Provide the (X, Y) coordinate of the cell's center where the given text is located.  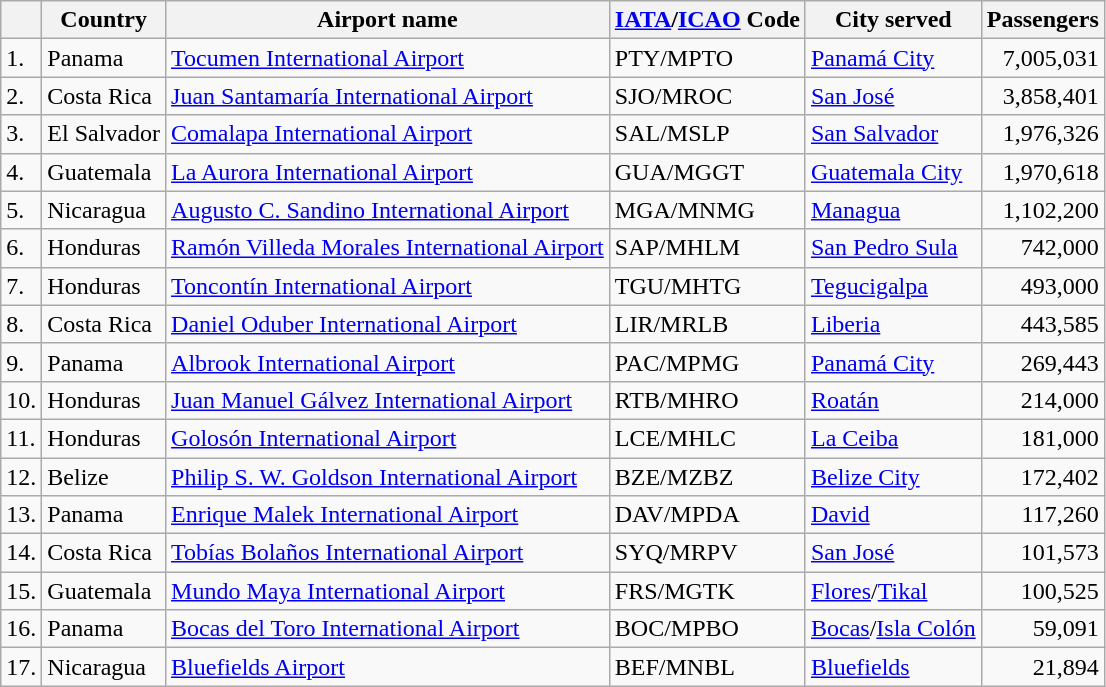
BZE/MZBZ (707, 477)
172,402 (1042, 477)
Belize City (893, 477)
Roatán (893, 400)
PTY/MPTO (707, 58)
Enrique Malek International Airport (388, 515)
San Pedro Sula (893, 248)
Tobías Bolaños International Airport (388, 553)
DAV/MPDA (707, 515)
59,091 (1042, 629)
La Ceiba (893, 438)
6. (22, 248)
GUA/MGGT (707, 172)
San Salvador (893, 134)
Juan Manuel Gálvez International Airport (388, 400)
SYQ/MRPV (707, 553)
Bluefields (893, 667)
Daniel Oduber International Airport (388, 324)
El Salvador (104, 134)
3,858,401 (1042, 96)
RTB/MHRO (707, 400)
Bluefields Airport (388, 667)
7. (22, 286)
SAL/MSLP (707, 134)
Mundo Maya International Airport (388, 591)
Airport name (388, 20)
LCE/MHLC (707, 438)
FRS/MGTK (707, 591)
Flores/Tikal (893, 591)
Golosón International Airport (388, 438)
Liberia (893, 324)
IATA/ICAO Code (707, 20)
Bocas del Toro International Airport (388, 629)
4. (22, 172)
443,585 (1042, 324)
181,000 (1042, 438)
101,573 (1042, 553)
Albrook International Airport (388, 362)
1,970,618 (1042, 172)
TGU/MHTG (707, 286)
SAP/MHLM (707, 248)
PAC/MPMG (707, 362)
David (893, 515)
City served (893, 20)
Managua (893, 210)
Comalapa International Airport (388, 134)
MGA/MNMG (707, 210)
1. (22, 58)
10. (22, 400)
15. (22, 591)
Country (104, 20)
Toncontín International Airport (388, 286)
Passengers (1042, 20)
SJO/MROC (707, 96)
7,005,031 (1042, 58)
Tegucigalpa (893, 286)
16. (22, 629)
Bocas/Isla Colón (893, 629)
13. (22, 515)
Tocumen International Airport (388, 58)
17. (22, 667)
Ramón Villeda Morales International Airport (388, 248)
LIR/MRLB (707, 324)
BEF/MNBL (707, 667)
2. (22, 96)
3. (22, 134)
12. (22, 477)
1,976,326 (1042, 134)
La Aurora International Airport (388, 172)
11. (22, 438)
1,102,200 (1042, 210)
5. (22, 210)
Augusto C. Sandino International Airport (388, 210)
8. (22, 324)
493,000 (1042, 286)
14. (22, 553)
100,525 (1042, 591)
Belize (104, 477)
BOC/MPBO (707, 629)
9. (22, 362)
269,443 (1042, 362)
Guatemala City (893, 172)
21,894 (1042, 667)
214,000 (1042, 400)
Juan Santamaría International Airport (388, 96)
117,260 (1042, 515)
742,000 (1042, 248)
Philip S. W. Goldson International Airport (388, 477)
